Return the (X, Y) coordinate for the center point of the cell that contains the specified text.  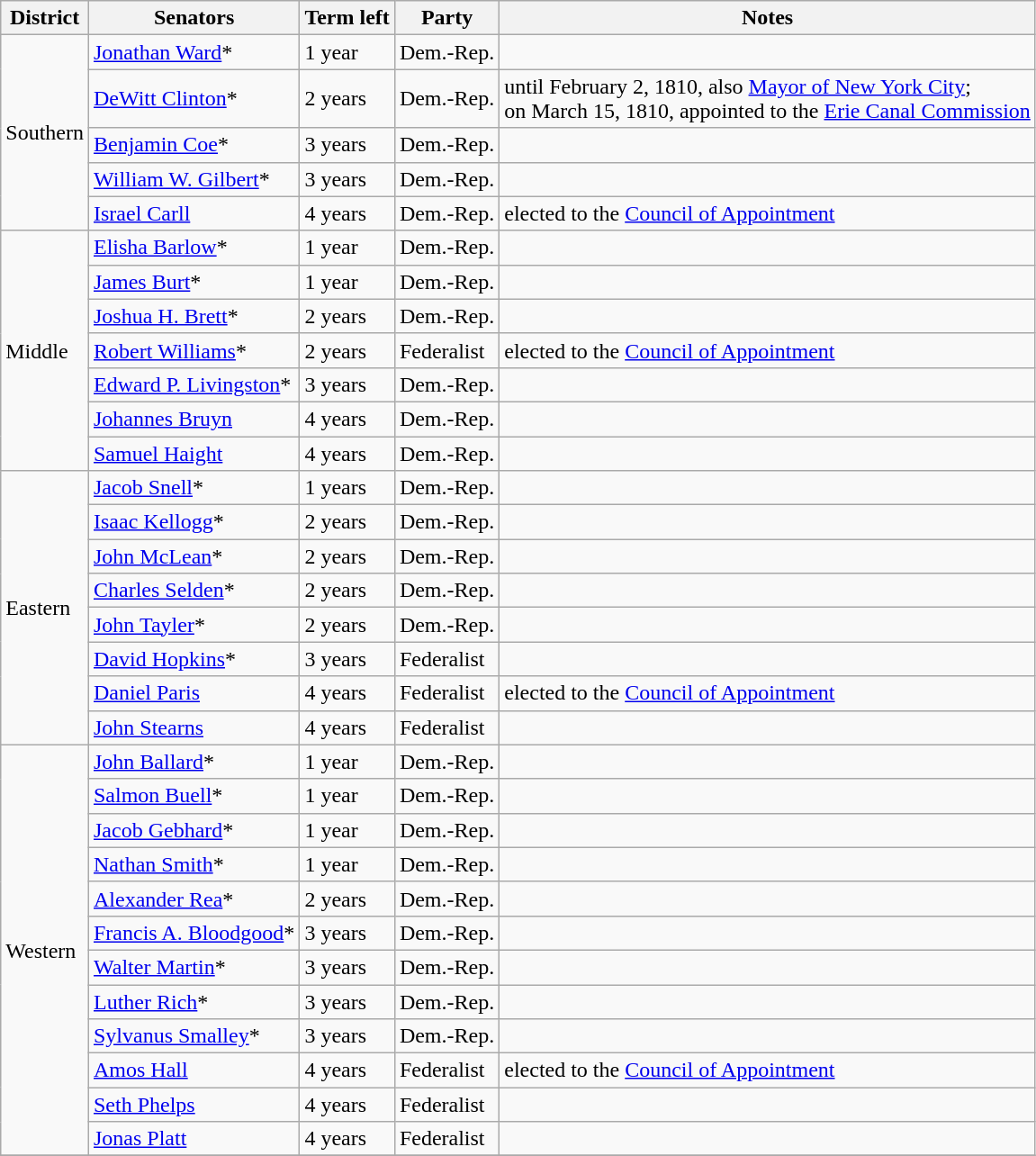
Southern (45, 133)
Alexander Rea* (194, 899)
Elisha Barlow* (194, 248)
Jonathan Ward* (194, 52)
Samuel Haight (194, 453)
Senators (194, 18)
Edward P. Livingston* (194, 384)
Johannes Bruyn (194, 419)
Middle (45, 350)
Walter Martin* (194, 967)
James Burt* (194, 282)
Seth Phelps (194, 1105)
Salmon Buell* (194, 796)
John McLean* (194, 556)
Term left (347, 18)
Sylvanus Smalley* (194, 1036)
Joshua H. Brett* (194, 316)
William W. Gilbert* (194, 179)
Benjamin Coe* (194, 145)
Nathan Smith* (194, 864)
DeWitt Clinton* (194, 99)
Party (446, 18)
Luther Rich* (194, 1002)
John Ballard* (194, 762)
Notes (768, 18)
1 years (347, 488)
District (45, 18)
Jacob Gebhard* (194, 830)
John Stearns (194, 727)
Isaac Kellogg* (194, 522)
Western (45, 951)
Israel Carll (194, 213)
Robert Williams* (194, 350)
Amos Hall (194, 1070)
Charles Selden* (194, 591)
Daniel Paris (194, 693)
David Hopkins* (194, 659)
Jonas Platt (194, 1139)
Francis A. Bloodgood* (194, 933)
Eastern (45, 608)
until February 2, 1810, also Mayor of New York City; on March 15, 1810, appointed to the Erie Canal Commission (768, 99)
Jacob Snell* (194, 488)
John Tayler* (194, 625)
